Return the [x, y] coordinate for the center point of the cell that contains the specified text.  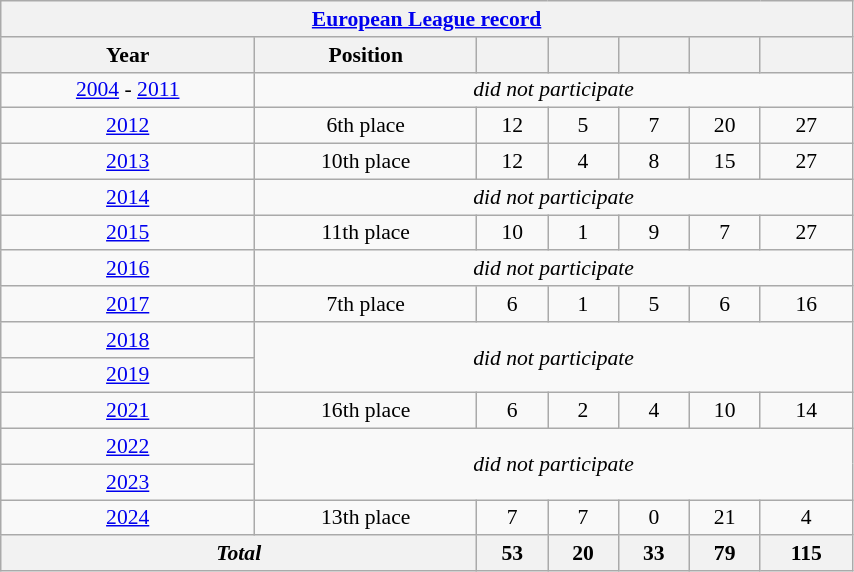
2004 - 2011 [128, 90]
2022 [128, 447]
2015 [128, 233]
2017 [128, 304]
European League record [427, 19]
115 [806, 554]
2023 [128, 482]
2012 [128, 126]
11th place [366, 233]
0 [654, 518]
Total [239, 554]
53 [512, 554]
16 [806, 304]
16th place [366, 411]
13th place [366, 518]
14 [806, 411]
2021 [128, 411]
15 [724, 162]
Year [128, 55]
Position [366, 55]
2024 [128, 518]
33 [654, 554]
6th place [366, 126]
7th place [366, 304]
21 [724, 518]
2 [584, 411]
2018 [128, 340]
10th place [366, 162]
2014 [128, 197]
2016 [128, 269]
2019 [128, 375]
79 [724, 554]
2013 [128, 162]
9 [654, 233]
8 [654, 162]
